Locate the cell with the specified text and output its [x, y] center coordinate. 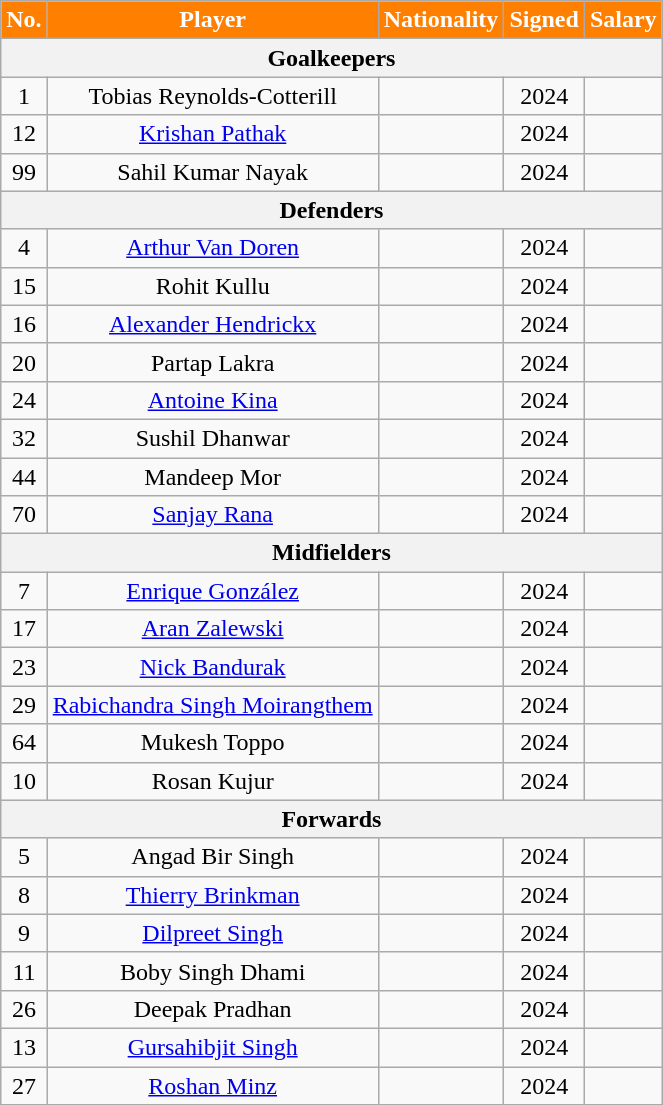
Tobias Reynolds-Cotterill [212, 96]
15 [24, 286]
Salary [623, 20]
Nationality [441, 20]
29 [24, 705]
Arthur Van Doren [212, 248]
64 [24, 743]
Defenders [332, 210]
Signed [544, 20]
Sushil Dhanwar [212, 438]
1 [24, 96]
16 [24, 324]
Roshan Minz [212, 1085]
Midfielders [332, 553]
44 [24, 477]
Alexander Hendrickx [212, 324]
32 [24, 438]
11 [24, 971]
Deepak Pradhan [212, 1009]
Mukesh Toppo [212, 743]
8 [24, 895]
Boby Singh Dhami [212, 971]
Gursahibjit Singh [212, 1047]
9 [24, 933]
Aran Zalewski [212, 629]
99 [24, 172]
Rohit Kullu [212, 286]
Angad Bir Singh [212, 857]
Sanjay Rana [212, 515]
23 [24, 667]
Krishan Pathak [212, 134]
17 [24, 629]
10 [24, 781]
Partap Lakra [212, 362]
13 [24, 1047]
4 [24, 248]
5 [24, 857]
Enrique González [212, 591]
24 [24, 400]
Goalkeepers [332, 58]
70 [24, 515]
26 [24, 1009]
12 [24, 134]
7 [24, 591]
27 [24, 1085]
Antoine Kina [212, 400]
No. [24, 20]
Sahil Kumar Nayak [212, 172]
Rabichandra Singh Moirangthem [212, 705]
Mandeep Mor [212, 477]
Thierry Brinkman [212, 895]
Dilpreet Singh [212, 933]
Nick Bandurak [212, 667]
Forwards [332, 819]
20 [24, 362]
Rosan Kujur [212, 781]
Player [212, 20]
